Pinpoint the cell where the given text exists, returning its [x, y] midpoint coordinate. 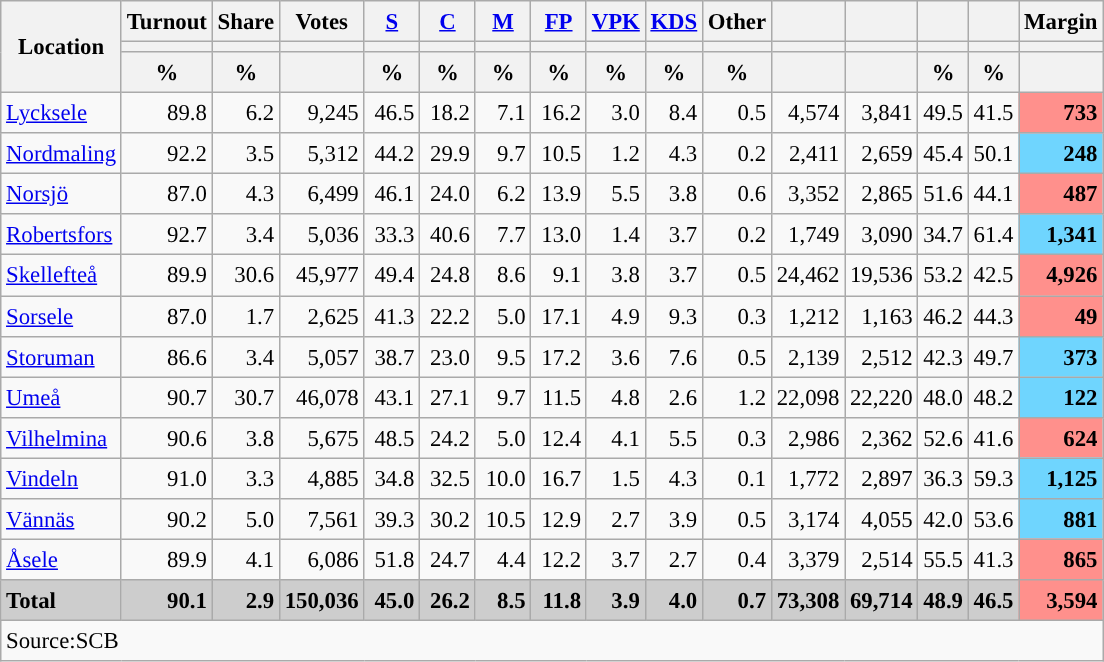
Robertsfors [62, 234]
46.2 [943, 316]
5,057 [322, 356]
38.7 [392, 356]
12.9 [559, 520]
86.6 [166, 356]
6,086 [322, 560]
373 [1061, 356]
248 [1061, 154]
1,341 [1061, 234]
1.7 [246, 316]
C [448, 22]
3.5 [246, 154]
36.3 [943, 478]
865 [1061, 560]
Margin [1061, 22]
59.3 [993, 478]
90.6 [166, 438]
S [392, 22]
10.0 [503, 478]
24,462 [808, 276]
FP [559, 22]
4.9 [616, 316]
53.2 [943, 276]
Skellefteå [62, 276]
4,885 [322, 478]
3,174 [808, 520]
44.2 [392, 154]
7.7 [503, 234]
Åsele [62, 560]
4.4 [503, 560]
43.1 [392, 398]
3.6 [616, 356]
53.6 [993, 520]
1,163 [882, 316]
2,139 [808, 356]
733 [1061, 114]
Source:SCB [552, 640]
M [503, 22]
30.7 [246, 398]
61.4 [993, 234]
30.6 [246, 276]
46,078 [322, 398]
2,362 [882, 438]
KDS [674, 22]
41.6 [993, 438]
9.5 [503, 356]
5,312 [322, 154]
3,379 [808, 560]
11.5 [559, 398]
52.6 [943, 438]
0.6 [738, 194]
6,499 [322, 194]
92.7 [166, 234]
624 [1061, 438]
33.3 [392, 234]
2,986 [808, 438]
Vännäs [62, 520]
Vilhelmina [62, 438]
2,865 [882, 194]
Votes [322, 22]
40.6 [448, 234]
48.2 [993, 398]
22.2 [448, 316]
Nordmaling [62, 154]
90.2 [166, 520]
2,512 [882, 356]
55.5 [943, 560]
44.1 [993, 194]
0.4 [738, 560]
7,561 [322, 520]
30.2 [448, 520]
24.2 [448, 438]
Location [62, 47]
51.6 [943, 194]
1,749 [808, 234]
22,098 [808, 398]
3,594 [1061, 600]
9,245 [322, 114]
24.0 [448, 194]
2.6 [674, 398]
17.2 [559, 356]
24.7 [448, 560]
1.5 [616, 478]
42.3 [943, 356]
9.3 [674, 316]
41.5 [993, 114]
1.4 [616, 234]
91.0 [166, 478]
0.7 [738, 600]
Storuman [62, 356]
3.3 [246, 478]
9.1 [559, 276]
1,772 [808, 478]
8.4 [674, 114]
Umeå [62, 398]
Sorsele [62, 316]
3,841 [882, 114]
23.0 [448, 356]
48.5 [392, 438]
3.0 [616, 114]
4.0 [674, 600]
487 [1061, 194]
3,352 [808, 194]
48.9 [943, 600]
8.6 [503, 276]
4,926 [1061, 276]
42.5 [993, 276]
48.0 [943, 398]
2,411 [808, 154]
5,675 [322, 438]
45.0 [392, 600]
29.9 [448, 154]
Norsjö [62, 194]
2.9 [246, 600]
45,977 [322, 276]
7.1 [503, 114]
2,897 [882, 478]
45.4 [943, 154]
2,514 [882, 560]
Share [246, 22]
24.8 [448, 276]
92.2 [166, 154]
42.0 [943, 520]
16.7 [559, 478]
51.8 [392, 560]
89.8 [166, 114]
90.7 [166, 398]
4,574 [808, 114]
1,212 [808, 316]
122 [1061, 398]
2,625 [322, 316]
34.8 [392, 478]
26.2 [448, 600]
12.4 [559, 438]
Lycksele [62, 114]
Turnout [166, 22]
22,220 [882, 398]
8.5 [503, 600]
17.1 [559, 316]
13.0 [559, 234]
90.1 [166, 600]
46.1 [392, 194]
32.5 [448, 478]
49.7 [993, 356]
Total [62, 600]
50.1 [993, 154]
73,308 [808, 600]
49.5 [943, 114]
49.4 [392, 276]
7.6 [674, 356]
44.3 [993, 316]
18.2 [448, 114]
3,090 [882, 234]
Other [738, 22]
11.8 [559, 600]
1,125 [1061, 478]
VPK [616, 22]
5,036 [322, 234]
49 [1061, 316]
16.2 [559, 114]
34.7 [943, 234]
69,714 [882, 600]
12.2 [559, 560]
27.1 [448, 398]
Vindeln [62, 478]
0.1 [738, 478]
4.8 [616, 398]
13.9 [559, 194]
2,659 [882, 154]
881 [1061, 520]
39.3 [392, 520]
19,536 [882, 276]
4,055 [882, 520]
150,036 [322, 600]
